Determine the (x, y) coordinate at the center of the cell enclosing the given text.  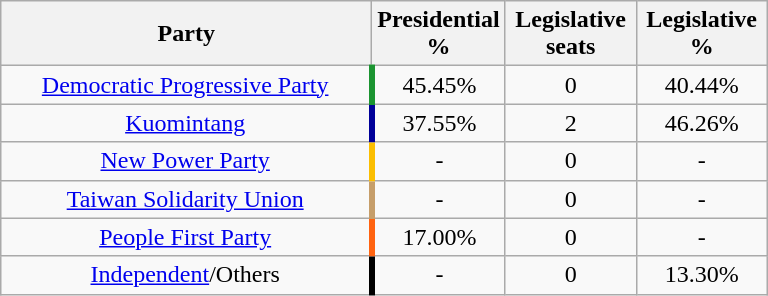
46.26% (702, 123)
40.44% (702, 85)
45.45% (438, 85)
Legislative seats (570, 34)
People First Party (186, 237)
2 (570, 123)
Presidential % (438, 34)
13.30% (702, 275)
Taiwan Solidarity Union (186, 199)
17.00% (438, 237)
Legislative % (702, 34)
37.55% (438, 123)
New Power Party (186, 161)
Independent/Others (186, 275)
Party (186, 34)
Kuomintang (186, 123)
Democratic Progressive Party (186, 85)
